Pinpoint the cell where the given text exists, returning its (x, y) midpoint coordinate. 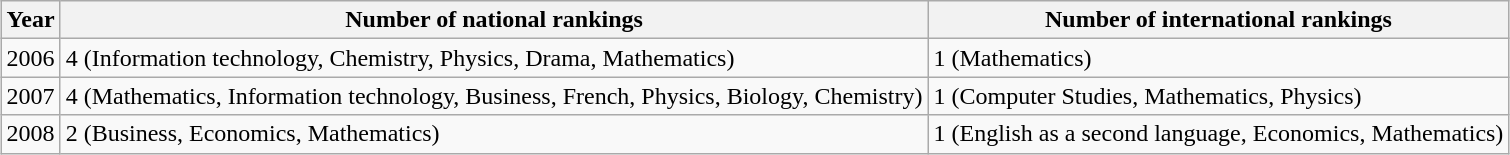
4 (Mathematics, Information technology, Business, French, Physics, Biology, Chemistry) (494, 96)
1 (Computer Studies, Mathematics, Physics) (1218, 96)
2008 (30, 134)
4 (Information technology, Chemistry, Physics, Drama, Mathematics) (494, 58)
1 (Mathematics) (1218, 58)
Year (30, 20)
Number of national rankings (494, 20)
2 (Business, Economics, Mathematics) (494, 134)
2007 (30, 96)
1 (English as a second language, Economics, Mathematics) (1218, 134)
2006 (30, 58)
Number of international rankings (1218, 20)
